Search for the cell housing the specified text and yield its [X, Y] center coordinate. 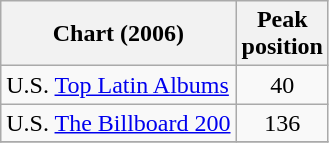
U.S. The Billboard 200 [118, 123]
Chart (2006) [118, 34]
136 [282, 123]
40 [282, 85]
U.S. Top Latin Albums [118, 85]
Peakposition [282, 34]
